Output the (X, Y) coordinate of the center of the cell containing the given text.  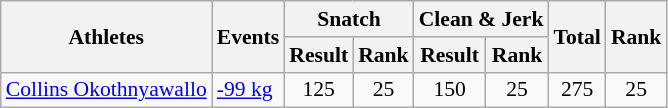
Athletes (106, 36)
275 (578, 90)
-99 kg (248, 90)
Clean & Jerk (482, 19)
150 (450, 90)
Snatch (348, 19)
125 (318, 90)
Total (578, 36)
Events (248, 36)
Collins Okothnyawallo (106, 90)
